Scan for the cell matching the given text and deliver its [x, y] coordinate at center. 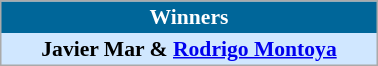
Winners [189, 17]
Javier Mar & Rodrigo Montoya [189, 49]
